Identify which cell holds the provided text, then report its (x, y) central coordinate. 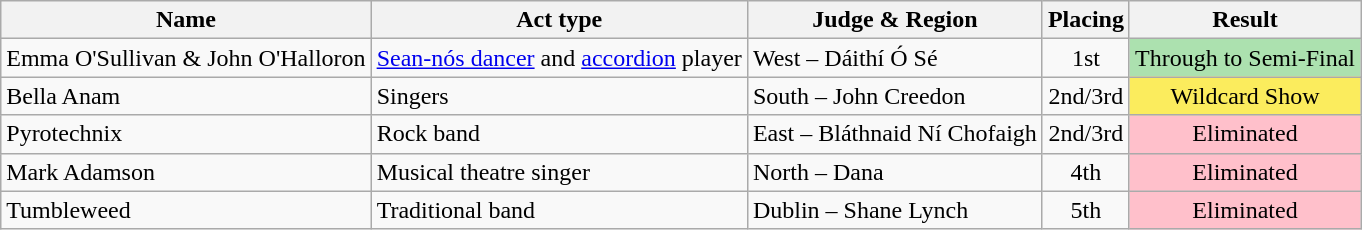
Emma O'Sullivan & John O'Halloron (186, 58)
Traditional band (559, 210)
Name (186, 20)
Wildcard Show (1244, 96)
Result (1244, 20)
Tumbleweed (186, 210)
South – John Creedon (894, 96)
Bella Anam (186, 96)
Pyrotechnix (186, 134)
Musical theatre singer (559, 172)
North – Dana (894, 172)
West – Dáithí Ó Sé (894, 58)
5th (1086, 210)
4th (1086, 172)
Dublin – Shane Lynch (894, 210)
Singers (559, 96)
Judge & Region (894, 20)
1st (1086, 58)
East – Bláthnaid Ní Chofaigh (894, 134)
Rock band (559, 134)
Placing (1086, 20)
Sean-nós dancer and accordion player (559, 58)
Act type (559, 20)
Through to Semi-Final (1244, 58)
Mark Adamson (186, 172)
